Extract the (x, y) coordinate from the center of the cell holding the provided text.  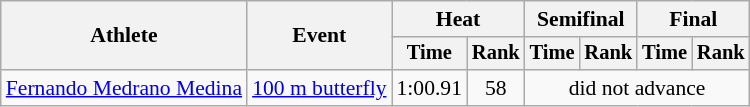
100 m butterfly (319, 88)
Fernando Medrano Medina (124, 88)
Heat (458, 19)
58 (496, 88)
Semifinal (581, 19)
Final (693, 19)
Event (319, 36)
1:00.91 (430, 88)
Athlete (124, 36)
did not advance (638, 88)
